Identify which cell holds the provided text, then report its (x, y) central coordinate. 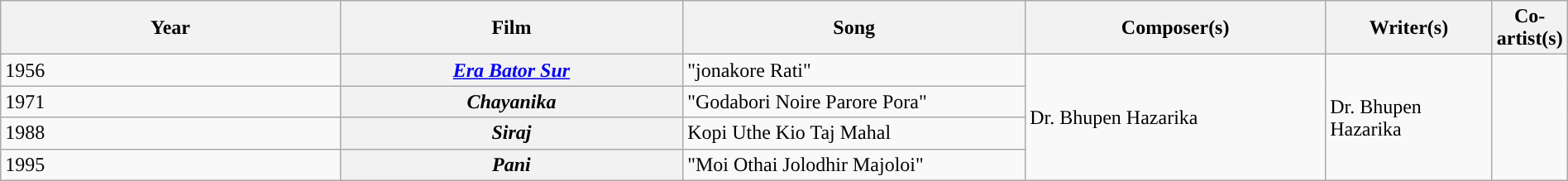
Writer(s) (1409, 28)
"jonakore Rati" (854, 70)
Film (511, 28)
1988 (170, 133)
Chayanika (511, 102)
1956 (170, 70)
Year (170, 28)
Pani (511, 164)
Era Bator Sur (511, 70)
Siraj (511, 133)
"Godabori Noire Parore Pora" (854, 102)
"Moi Othai Jolodhir Majoloi" (854, 164)
1971 (170, 102)
Kopi Uthe Kio Taj Mahal (854, 133)
Song (854, 28)
1995 (170, 164)
Composer(s) (1176, 28)
Co-artist(s) (1530, 28)
